Provide the [X, Y] coordinate of the cell's center where the given text is located.  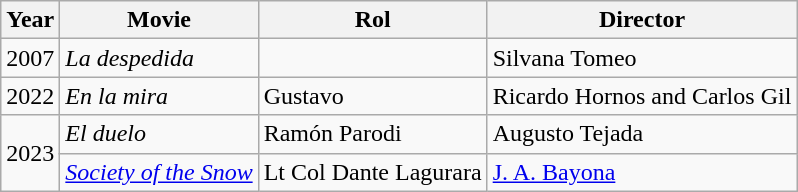
Ramón Parodi [372, 134]
Movie [159, 20]
Lt Col Dante Lagurara [372, 172]
2023 [30, 153]
Augusto Tejada [642, 134]
2007 [30, 58]
Gustavo [372, 96]
En la mira [159, 96]
La despedida [159, 58]
Director [642, 20]
Ricardo Hornos and Carlos Gil [642, 96]
El duelo [159, 134]
Society of the Snow [159, 172]
2022 [30, 96]
Year [30, 20]
J. A. Bayona [642, 172]
Silvana Tomeo [642, 58]
Rol [372, 20]
